From the cell containing the given text, extract its center point as (X, Y) coordinate. 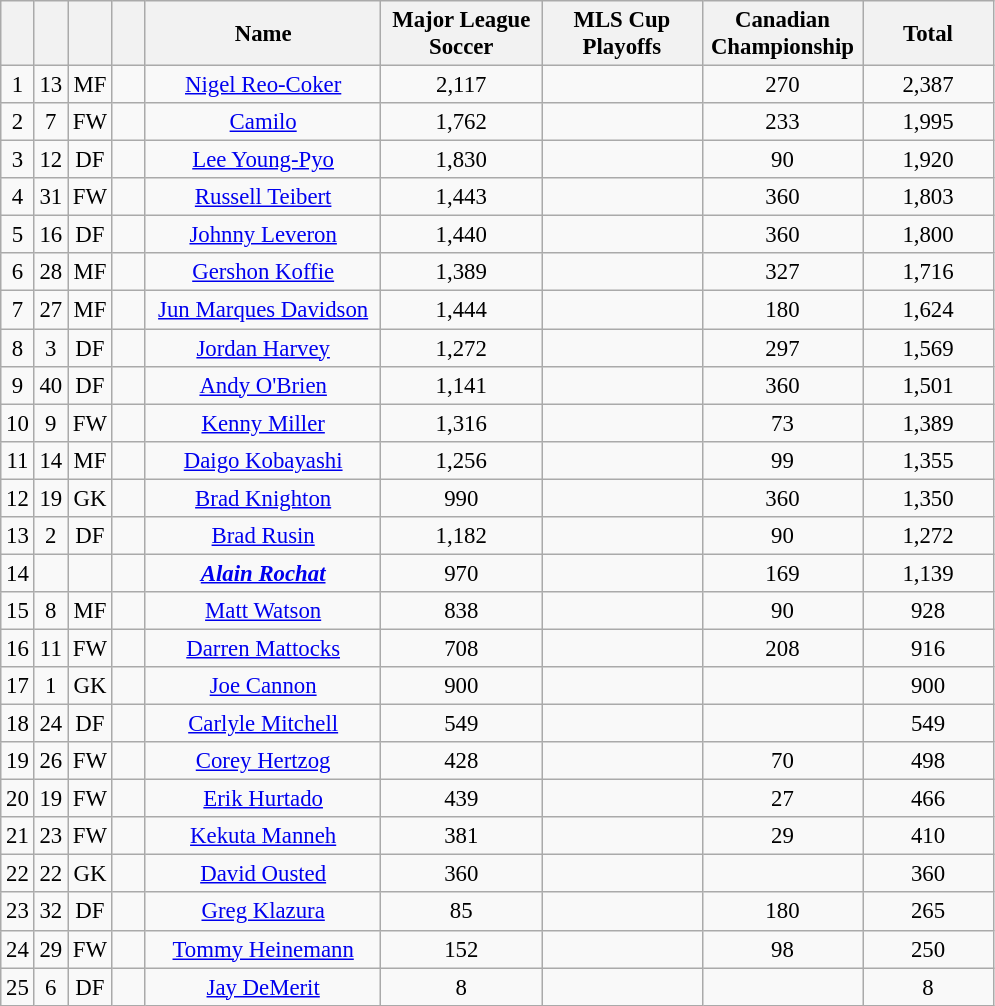
Andy O'Brien (263, 385)
233 (782, 122)
26 (50, 761)
85 (462, 912)
Carlyle Mitchell (263, 724)
169 (782, 573)
17 (18, 686)
152 (462, 949)
1,803 (928, 197)
Daigo Kobayashi (263, 460)
Corey Hertzog (263, 761)
2,387 (928, 85)
Nigel Reo-Coker (263, 85)
970 (462, 573)
Erik Hurtado (263, 799)
1,501 (928, 385)
381 (462, 836)
25 (18, 987)
21 (18, 836)
Tommy Heinemann (263, 949)
297 (782, 348)
1,716 (928, 273)
32 (50, 912)
270 (782, 85)
Gershon Koffie (263, 273)
708 (462, 648)
98 (782, 949)
1,316 (462, 423)
1,920 (928, 160)
439 (462, 799)
Kekuta Manneh (263, 836)
1,800 (928, 235)
Brad Rusin (263, 536)
928 (928, 611)
Jay DeMerit (263, 987)
Lee Young-Pyo (263, 160)
208 (782, 648)
Jordan Harvey (263, 348)
Russell Teibert (263, 197)
Joe Cannon (263, 686)
Canadian Championship (782, 34)
498 (928, 761)
1,624 (928, 310)
1,350 (928, 498)
20 (18, 799)
1,762 (462, 122)
1,182 (462, 536)
1,569 (928, 348)
18 (18, 724)
Johnny Leveron (263, 235)
428 (462, 761)
Alain Rochat (263, 573)
1,444 (462, 310)
4 (18, 197)
Major League Soccer (462, 34)
73 (782, 423)
Greg Klazura (263, 912)
1,443 (462, 197)
1,995 (928, 122)
Name (263, 34)
410 (928, 836)
250 (928, 949)
Camilo (263, 122)
MLS Cup Playoffs (622, 34)
5 (18, 235)
70 (782, 761)
1,141 (462, 385)
1,256 (462, 460)
Kenny Miller (263, 423)
466 (928, 799)
2,117 (462, 85)
327 (782, 273)
99 (782, 460)
15 (18, 611)
1,830 (462, 160)
28 (50, 273)
990 (462, 498)
Total (928, 34)
1,440 (462, 235)
1,355 (928, 460)
1,139 (928, 573)
Brad Knighton (263, 498)
Matt Watson (263, 611)
838 (462, 611)
40 (50, 385)
265 (928, 912)
31 (50, 197)
10 (18, 423)
David Ousted (263, 874)
916 (928, 648)
Darren Mattocks (263, 648)
Jun Marques Davidson (263, 310)
